Capture the cell that displays the provided text and extract its (x, y) central coordinate. 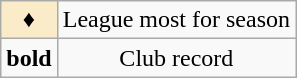
♦ (29, 20)
League most for season (176, 20)
bold (29, 58)
Club record (176, 58)
